Capture the cell that displays the provided text and extract its (X, Y) central coordinate. 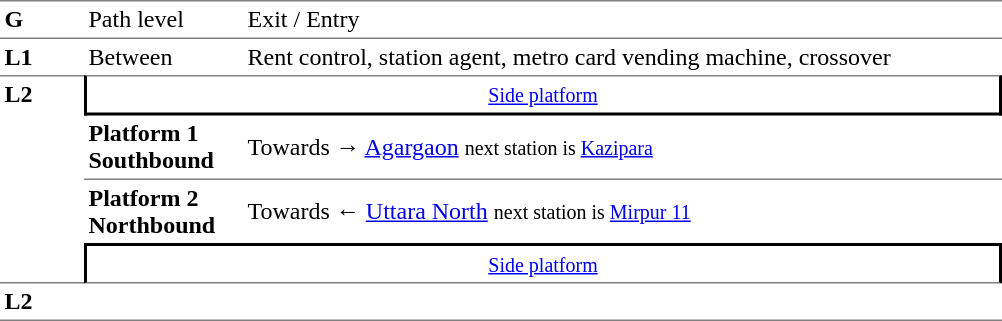
Towards → Agargaon next station is Kazipara (622, 148)
Rent control, station agent, metro card vending machine, crossover (622, 57)
Platform 1Southbound (164, 148)
Towards ← Uttara North next station is Mirpur 11 (622, 212)
L2 (42, 179)
Platform 2Northbound (164, 212)
Path level (164, 20)
G (42, 20)
Exit / Entry (622, 20)
L1 (42, 57)
Between (164, 57)
